Find where the given text appears and provide that cell's center as (x, y) coordinate. 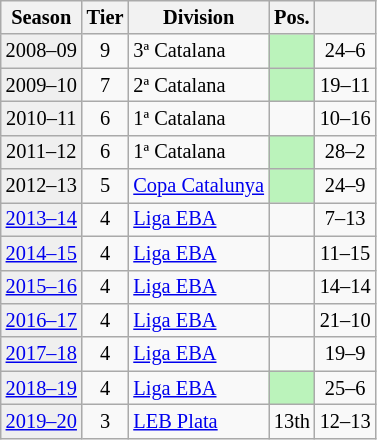
3 (106, 421)
2017–18 (42, 354)
Tier (106, 17)
2008–09 (42, 51)
Copa Catalunya (198, 186)
2011–12 (42, 152)
7 (106, 85)
24–9 (346, 186)
10–16 (346, 118)
12–13 (346, 421)
2018–19 (42, 388)
LEB Plata (198, 421)
21–10 (346, 320)
25–6 (346, 388)
28–2 (346, 152)
Division (198, 17)
7–13 (346, 219)
2019–20 (42, 421)
5 (106, 186)
2016–17 (42, 320)
3ª Catalana (198, 51)
14–14 (346, 287)
Pos. (292, 17)
2009–10 (42, 85)
2012–13 (42, 186)
19–11 (346, 85)
11–15 (346, 253)
2013–14 (42, 219)
2014–15 (42, 253)
Season (42, 17)
13th (292, 421)
19–9 (346, 354)
9 (106, 51)
2ª Catalana (198, 85)
2015–16 (42, 287)
2010–11 (42, 118)
24–6 (346, 51)
